Identify which cell holds the provided text, then report its [X, Y] central coordinate. 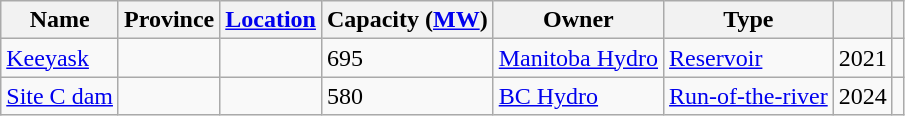
Owner [578, 20]
Capacity (MW) [407, 20]
Site C dam [60, 96]
Run-of-the-river [749, 96]
695 [407, 58]
2021 [862, 58]
Name [60, 20]
2024 [862, 96]
Location [271, 20]
Reservoir [749, 58]
580 [407, 96]
Province [168, 20]
Type [749, 20]
Manitoba Hydro [578, 58]
Keeyask [60, 58]
BC Hydro [578, 96]
